Extract the [X, Y] coordinate from the center of the cell holding the provided text.  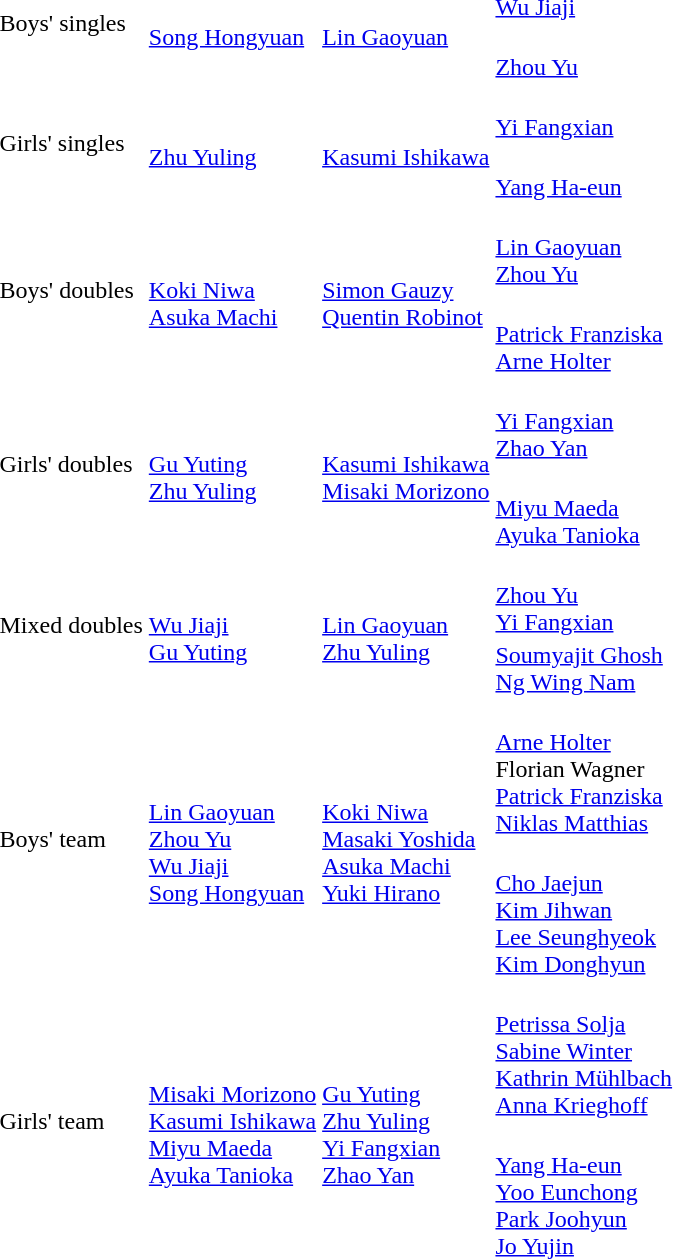
Wu JiajiGu Yuting [232, 625]
Simon GauzyQuentin Robinot [406, 290]
Koki NiwaAsuka Machi [232, 290]
Koki NiwaMasaki YoshidaAsuka MachiYuki Hirano [406, 840]
Gu YutingZhu Yuling [232, 464]
Lin GaoyuanZhu Yuling [406, 625]
Zhu Yuling [232, 144]
Lin GaoyuanZhou YuWu JiajiSong Hongyuan [232, 840]
Kasumi IshikawaMisaki Morizono [406, 464]
Kasumi Ishikawa [406, 144]
